Capture the cell that displays the provided text and extract its (X, Y) central coordinate. 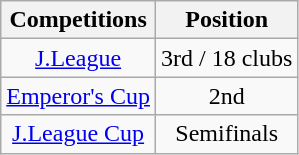
3rd / 18 clubs (226, 58)
Emperor's Cup (78, 96)
Position (226, 20)
J.League Cup (78, 134)
Semifinals (226, 134)
Competitions (78, 20)
J.League (78, 58)
2nd (226, 96)
